Provide the (X, Y) coordinate of the cell's center where the given text is located.  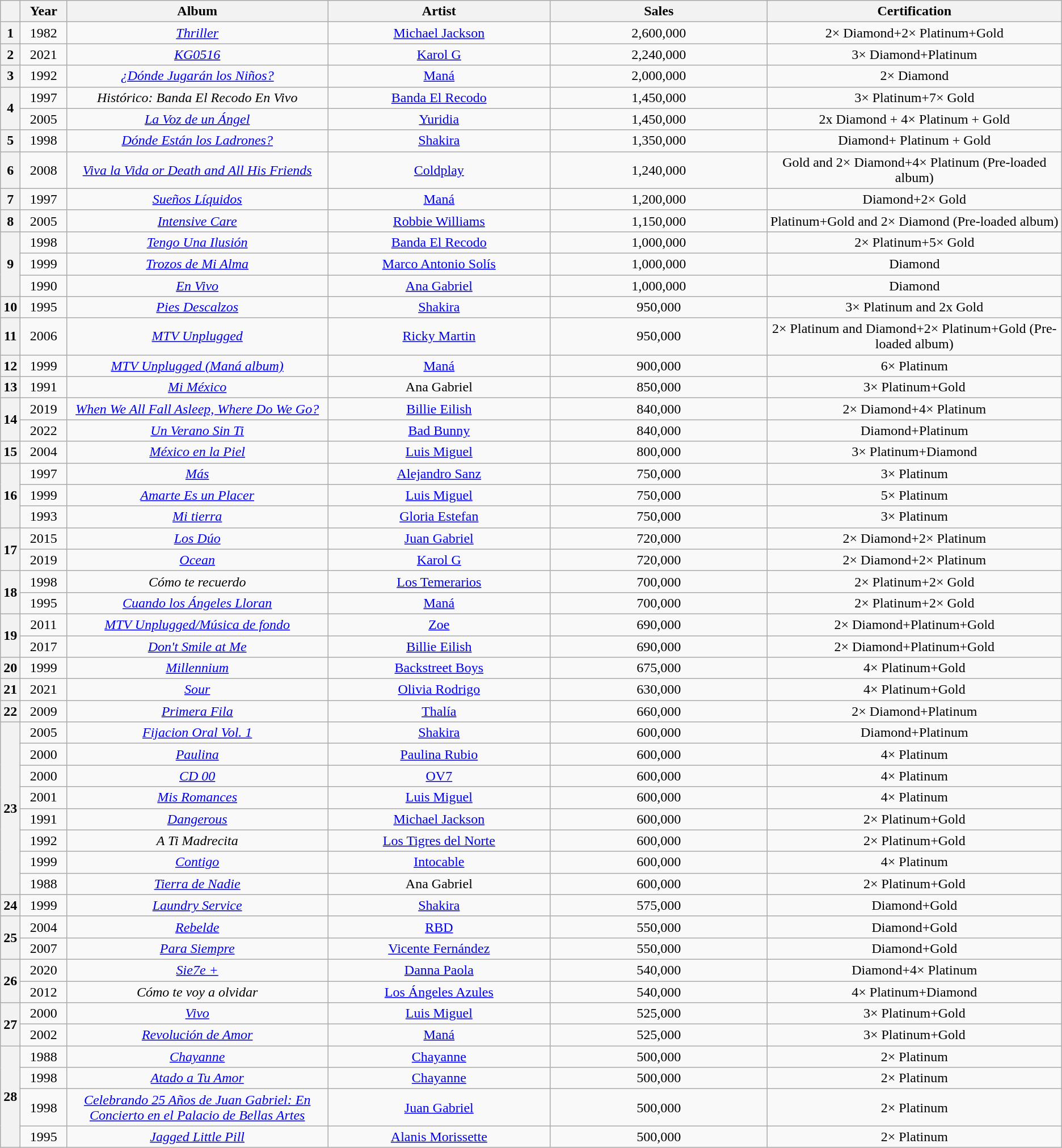
900,000 (659, 366)
14 (10, 420)
2007 (44, 948)
Gloria Estefan (439, 517)
Cómo te voy a olvidar (197, 992)
When We All Fall Asleep, Where Do We Go? (197, 409)
630,000 (659, 690)
Dónde Están los Ladrones? (197, 141)
Coldplay (439, 170)
Diamond+2× Gold (914, 199)
2009 (44, 711)
25 (10, 938)
Trozos de Mi Alma (197, 264)
22 (10, 711)
Paulina Rubio (439, 754)
2× Platinum and Diamond+2× Platinum+Gold (Pre-loaded album) (914, 337)
16 (10, 495)
2× Platinum+5× Gold (914, 242)
2001 (44, 797)
Yuridia (439, 119)
Artist (439, 11)
Diamond+ Platinum + Gold (914, 141)
Thalía (439, 711)
Paulina (197, 754)
660,000 (659, 711)
15 (10, 452)
4 (10, 108)
MTV Unplugged (Maná album) (197, 366)
1,150,000 (659, 221)
2× Diamond+Platinum (914, 711)
5 (10, 141)
Los Temerarios (439, 581)
MTV Unplugged/Música de fondo (197, 624)
México en la Piel (197, 452)
20 (10, 668)
10 (10, 307)
4× Platinum+Diamond (914, 992)
Zoe (439, 624)
575,000 (659, 905)
2 (10, 54)
27 (10, 1024)
Jagged Little Pill (197, 1137)
18 (10, 592)
Diamond+4× Platinum (914, 970)
Vicente Fernández (439, 948)
Don't Smile at Me (197, 646)
Viva la Vida or Death and All His Friends (197, 170)
MTV Unplugged (197, 337)
2002 (44, 1035)
2020 (44, 970)
Ricky Martin (439, 337)
Rebelde (197, 927)
Sie7e + (197, 970)
KG0516 (197, 54)
Mi tierra (197, 517)
Millennium (197, 668)
A Ti Madrecita (197, 841)
8 (10, 221)
Atado a Tu Amor (197, 1078)
2011 (44, 624)
Sales (659, 11)
1,350,000 (659, 141)
23 (10, 808)
Cómo te recuerdo (197, 581)
800,000 (659, 452)
28 (10, 1097)
1993 (44, 517)
Mis Romances (197, 797)
2006 (44, 337)
RBD (439, 927)
Backstreet Boys (439, 668)
7 (10, 199)
Más (197, 474)
Platinum+Gold and 2× Diamond (Pre-loaded album) (914, 221)
3× Platinum+7× Gold (914, 98)
Tierra de Nadie (197, 884)
Vivo (197, 1014)
2015 (44, 538)
Thriller (197, 33)
1,200,000 (659, 199)
Sour (197, 690)
OV7 (439, 776)
5× Platinum (914, 495)
Para Siempre (197, 948)
850,000 (659, 387)
1982 (44, 33)
Gold and 2× Diamond+4× Platinum (Pre-loaded album) (914, 170)
Histórico: Banda El Recodo En Vivo (197, 98)
Revolución de Amor (197, 1035)
Cuando los Ángeles Lloran (197, 603)
2,600,000 (659, 33)
9 (10, 264)
Year (44, 11)
2017 (44, 646)
Los Dúo (197, 538)
11 (10, 337)
12 (10, 366)
26 (10, 981)
Ocean (197, 560)
Olivia Rodrigo (439, 690)
Danna Paola (439, 970)
Robbie Williams (439, 221)
Intensive Care (197, 221)
Bad Bunny (439, 430)
3× Diamond+Platinum (914, 54)
Alanis Morissette (439, 1137)
Certification (914, 11)
2× Diamond+4× Platinum (914, 409)
675,000 (659, 668)
1,240,000 (659, 170)
3× Platinum+Diamond (914, 452)
17 (10, 549)
21 (10, 690)
2,240,000 (659, 54)
Tengo Una Ilusión (197, 242)
Amarte Es un Placer (197, 495)
Fijacion Oral Vol. 1 (197, 733)
Mi México (197, 387)
La Voz de un Ángel (197, 119)
Alejandro Sanz (439, 474)
2022 (44, 430)
1990 (44, 285)
2× Diamond (914, 76)
Los Ángeles Azules (439, 992)
Un Verano Sin Ti (197, 430)
2008 (44, 170)
Intocable (439, 862)
Laundry Service (197, 905)
13 (10, 387)
Album (197, 11)
6 (10, 170)
En Vivo (197, 285)
¿Dónde Jugarán los Niños? (197, 76)
Contigo (197, 862)
2x Diamond + 4× Platinum + Gold (914, 119)
3 (10, 76)
Primera Fila (197, 711)
Los Tigres del Norte (439, 841)
24 (10, 905)
19 (10, 635)
3× Platinum and 2x Gold (914, 307)
CD 00 (197, 776)
Sueños Líquidos (197, 199)
Marco Antonio Solís (439, 264)
Dangerous (197, 819)
1 (10, 33)
2× Diamond+2× Platinum+Gold (914, 33)
2,000,000 (659, 76)
2012 (44, 992)
Celebrando 25 Años de Juan Gabriel: En Concierto en el Palacio de Bellas Artes (197, 1107)
Pies Descalzos (197, 307)
6× Platinum (914, 366)
